From the cell containing the given text, extract its center point as [X, Y] coordinate. 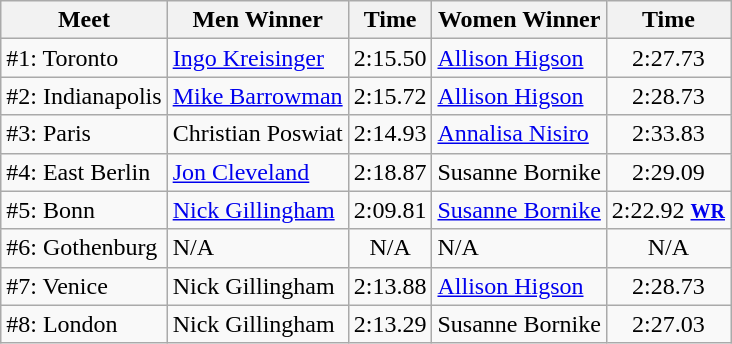
Annalisa Nisiro [519, 134]
Mike Barrowman [258, 96]
2:27.03 [668, 324]
#5: Bonn [84, 210]
2:18.87 [390, 172]
#7: Venice [84, 286]
2:33.83 [668, 134]
2:22.92 WR [668, 210]
2:13.88 [390, 286]
Ingo Kreisinger [258, 58]
2:09.81 [390, 210]
Women Winner [519, 20]
2:13.29 [390, 324]
Men Winner [258, 20]
2:27.73 [668, 58]
2:14.93 [390, 134]
#8: London [84, 324]
#3: Paris [84, 134]
2:29.09 [668, 172]
#4: East Berlin [84, 172]
#6: Gothenburg [84, 248]
Christian Poswiat [258, 134]
2:15.50 [390, 58]
#2: Indianapolis [84, 96]
Jon Cleveland [258, 172]
Meet [84, 20]
2:15.72 [390, 96]
#1: Toronto [84, 58]
